Capture the cell that displays the provided text and extract its [X, Y] central coordinate. 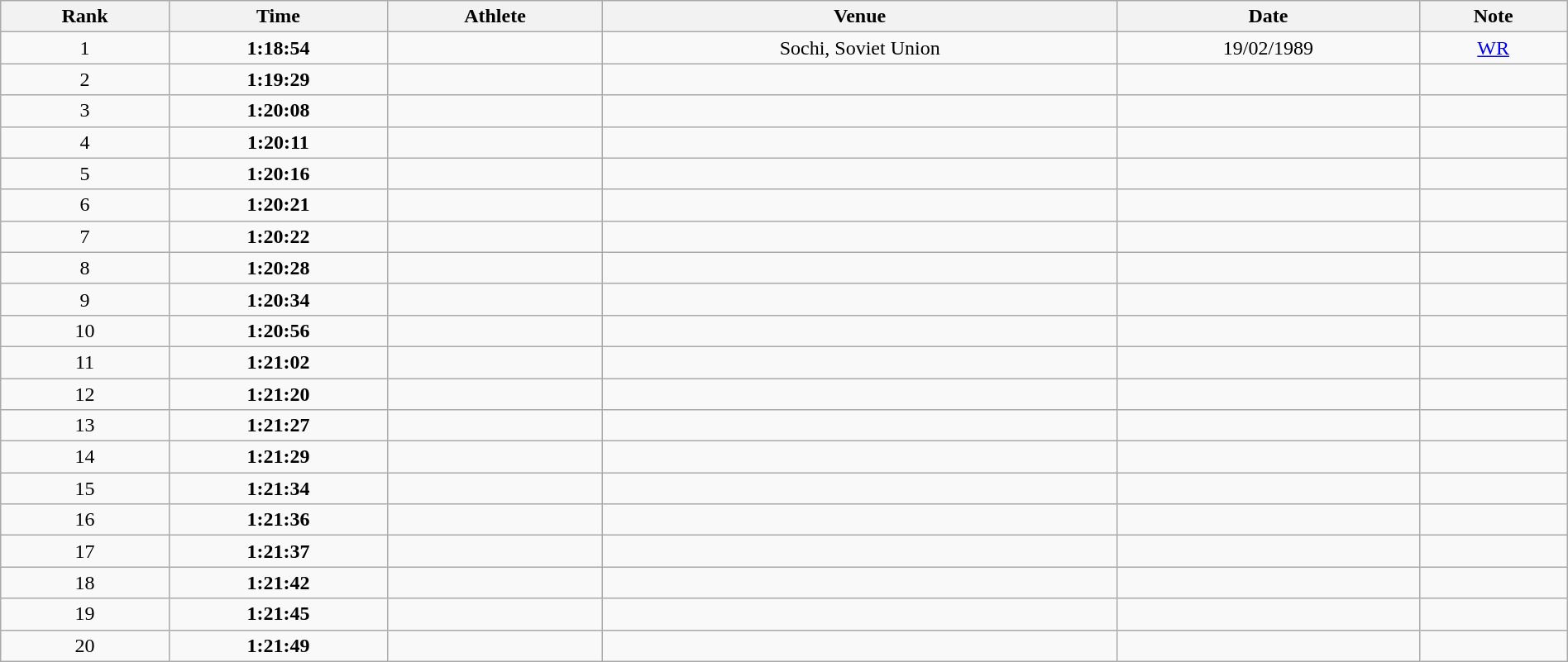
2 [85, 79]
19/02/1989 [1269, 48]
1:21:49 [278, 645]
11 [85, 362]
1:21:34 [278, 488]
16 [85, 520]
1:20:16 [278, 174]
12 [85, 394]
Rank [85, 17]
1:21:45 [278, 614]
1:18:54 [278, 48]
8 [85, 268]
1:21:37 [278, 551]
18 [85, 583]
1:19:29 [278, 79]
14 [85, 457]
Venue [860, 17]
3 [85, 111]
9 [85, 299]
1:21:42 [278, 583]
17 [85, 551]
1:21:27 [278, 426]
1:20:56 [278, 331]
Time [278, 17]
1:20:34 [278, 299]
Note [1494, 17]
1:20:11 [278, 142]
1:20:21 [278, 205]
1:21:29 [278, 457]
5 [85, 174]
1:21:20 [278, 394]
Athlete [495, 17]
15 [85, 488]
7 [85, 236]
4 [85, 142]
Date [1269, 17]
19 [85, 614]
1:21:36 [278, 520]
WR [1494, 48]
1:20:08 [278, 111]
20 [85, 645]
13 [85, 426]
Sochi, Soviet Union [860, 48]
10 [85, 331]
1:20:22 [278, 236]
6 [85, 205]
1:20:28 [278, 268]
1:21:02 [278, 362]
1 [85, 48]
